For the text-containing cell, return its midpoint in (X, Y) coordinate format. 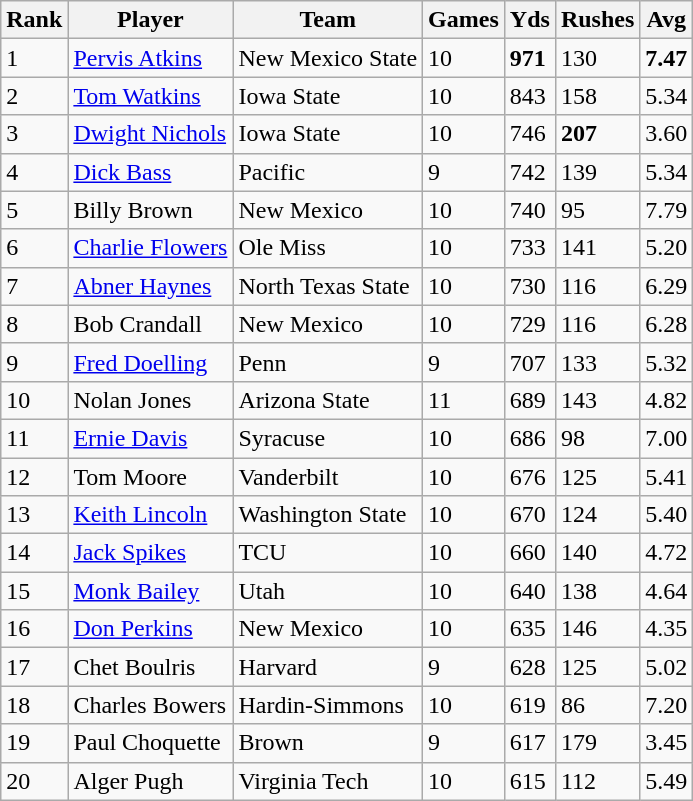
5.02 (666, 667)
179 (597, 743)
Dwight Nichols (150, 134)
843 (530, 96)
8 (34, 324)
Brown (328, 743)
3.60 (666, 134)
Pacific (328, 172)
5.32 (666, 362)
Rank (34, 20)
Harvard (328, 667)
Bob Crandall (150, 324)
971 (530, 58)
4.64 (666, 591)
Washington State (328, 515)
New Mexico State (328, 58)
Arizona State (328, 400)
140 (597, 553)
Games (464, 20)
Player (150, 20)
689 (530, 400)
95 (597, 210)
3.45 (666, 743)
Chet Boulris (150, 667)
Abner Haynes (150, 286)
619 (530, 705)
Yds (530, 20)
Don Perkins (150, 629)
130 (597, 58)
Paul Choquette (150, 743)
20 (34, 781)
660 (530, 553)
6.29 (666, 286)
Ole Miss (328, 248)
133 (597, 362)
670 (530, 515)
Avg (666, 20)
7.79 (666, 210)
7.47 (666, 58)
615 (530, 781)
686 (530, 438)
2 (34, 96)
Pervis Atkins (150, 58)
1 (34, 58)
Tom Moore (150, 477)
733 (530, 248)
158 (597, 96)
5 (34, 210)
North Texas State (328, 286)
Fred Doelling (150, 362)
Team (328, 20)
Syracuse (328, 438)
Hardin-Simmons (328, 705)
7.20 (666, 705)
Vanderbilt (328, 477)
640 (530, 591)
Tom Watkins (150, 96)
98 (597, 438)
7.00 (666, 438)
3 (34, 134)
Billy Brown (150, 210)
5.40 (666, 515)
Utah (328, 591)
628 (530, 667)
86 (597, 705)
4.82 (666, 400)
617 (530, 743)
Nolan Jones (150, 400)
TCU (328, 553)
6.28 (666, 324)
740 (530, 210)
16 (34, 629)
5.41 (666, 477)
5.49 (666, 781)
4.35 (666, 629)
19 (34, 743)
146 (597, 629)
635 (530, 629)
124 (597, 515)
Charlie Flowers (150, 248)
730 (530, 286)
Keith Lincoln (150, 515)
7 (34, 286)
Charles Bowers (150, 705)
4.72 (666, 553)
742 (530, 172)
18 (34, 705)
143 (597, 400)
Virginia Tech (328, 781)
14 (34, 553)
Ernie Davis (150, 438)
Monk Bailey (150, 591)
Dick Bass (150, 172)
Alger Pugh (150, 781)
Jack Spikes (150, 553)
6 (34, 248)
5.20 (666, 248)
729 (530, 324)
17 (34, 667)
13 (34, 515)
12 (34, 477)
707 (530, 362)
112 (597, 781)
139 (597, 172)
138 (597, 591)
Penn (328, 362)
207 (597, 134)
676 (530, 477)
4 (34, 172)
746 (530, 134)
141 (597, 248)
Rushes (597, 20)
15 (34, 591)
